From the cell containing the given text, extract its center point as [X, Y] coordinate. 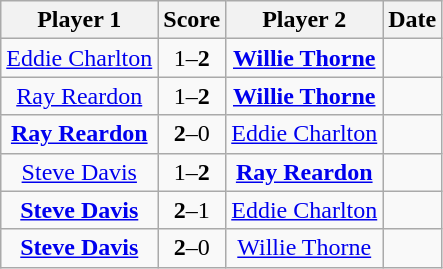
Player 1 [80, 20]
Date [412, 20]
Player 2 [304, 20]
Score [192, 20]
2–1 [192, 210]
